Provide the [X, Y] coordinate of the cell's center where the given text is located.  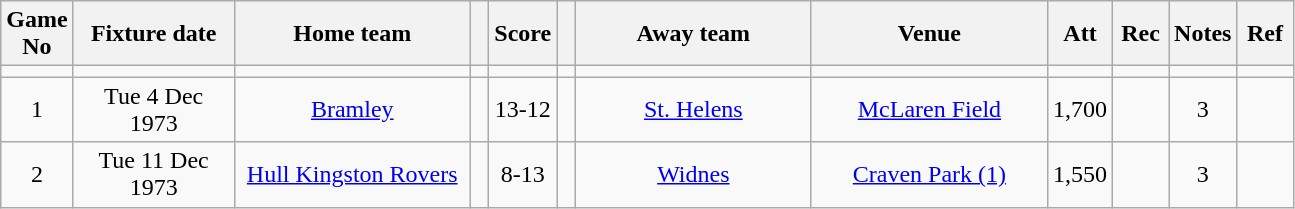
Tue 4 Dec 1973 [154, 110]
Ref [1265, 34]
Hull Kingston Rovers [352, 174]
Notes [1203, 34]
Away team [693, 34]
Game No [37, 34]
Bramley [352, 110]
8-13 [523, 174]
Tue 11 Dec 1973 [154, 174]
1,550 [1080, 174]
St. Helens [693, 110]
2 [37, 174]
Score [523, 34]
1 [37, 110]
Fixture date [154, 34]
Home team [352, 34]
Widnes [693, 174]
Craven Park (1) [929, 174]
13-12 [523, 110]
Att [1080, 34]
McLaren Field [929, 110]
Rec [1141, 34]
Venue [929, 34]
1,700 [1080, 110]
